Detect which cell encompasses the target text, then output its (x, y) center coordinate. 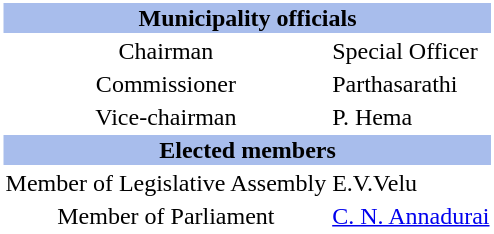
E.V.Velu (411, 183)
Municipality officials (248, 18)
Special Officer (411, 51)
Chairman (166, 51)
P. Hema (411, 117)
Elected members (248, 150)
Member of Legislative Assembly (166, 183)
Parthasarathi (411, 84)
C. N. Annadurai (411, 216)
Member of Parliament (166, 216)
Vice-chairman (166, 117)
Commissioner (166, 84)
